Find where the given text appears and provide that cell's center as (x, y) coordinate. 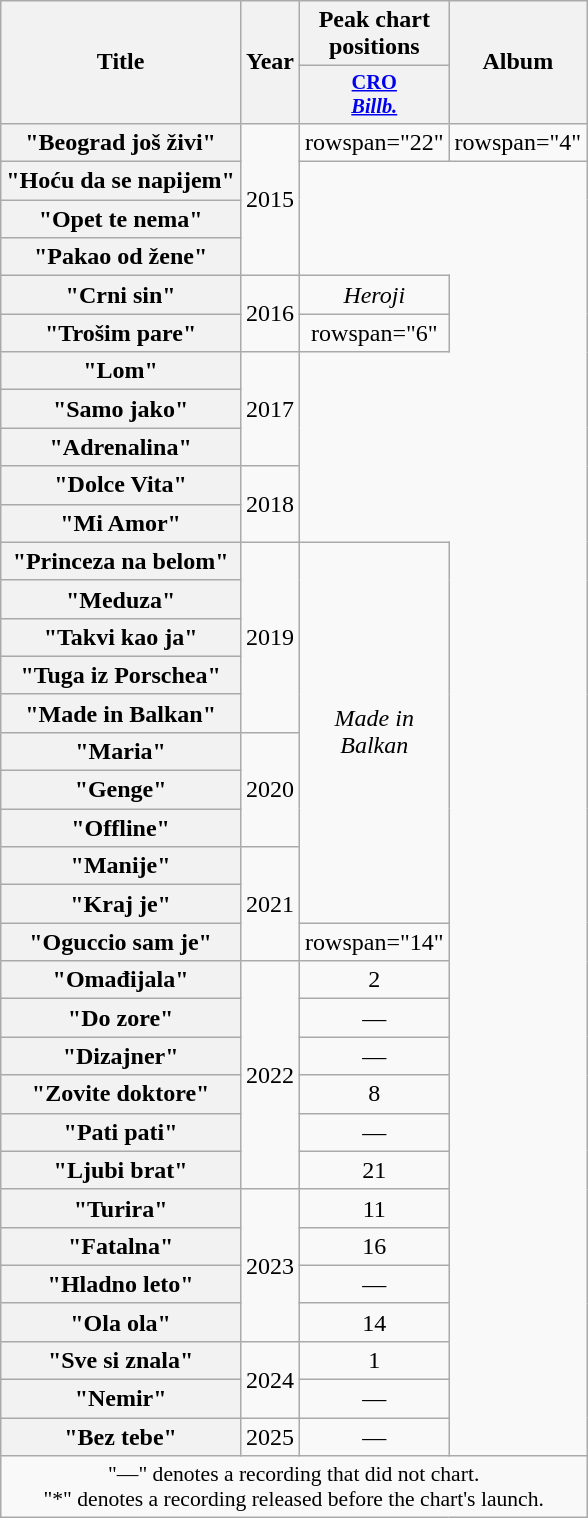
"Turira" (121, 1208)
"Dolce Vita" (121, 485)
"Mi Amor" (121, 523)
"Zovite doktore" (121, 1094)
2019 (270, 637)
Title (121, 62)
rowspan="4" (518, 142)
"Samo jako" (121, 409)
"Trošim pare" (121, 333)
2021 (270, 904)
11 (375, 1208)
Heroji (375, 295)
"Meduza" (121, 599)
2016 (270, 314)
Made in Balkan (375, 732)
"—" denotes a recording that did not chart."*" denotes a recording released before the chart's launch. (294, 1486)
"Opet te nema" (121, 219)
2022 (270, 1075)
14 (375, 1322)
"Crni sin" (121, 295)
"Sve si znala" (121, 1360)
"Ljubi brat" (121, 1170)
1 (375, 1360)
2018 (270, 504)
"Manije" (121, 866)
rowspan="22" (375, 142)
16 (375, 1246)
2020 (270, 789)
"Adrenalina" (121, 447)
2024 (270, 1379)
"Genge" (121, 790)
rowspan="6" (375, 333)
2017 (270, 409)
"Tuga iz Porschea" (121, 675)
"Nemir" (121, 1399)
"Dizajner" (121, 1056)
CROBillb. (375, 95)
Year (270, 62)
"Made in Balkan" (121, 713)
"Offline" (121, 828)
rowspan="14" (375, 942)
"Bez tebe" (121, 1437)
"Hoću da se napijem" (121, 181)
"Fatalna" (121, 1246)
8 (375, 1094)
"Kraj je" (121, 904)
"Pati pati" (121, 1132)
"Omađijala" (121, 980)
2025 (270, 1437)
"Ola ola" (121, 1322)
2 (375, 980)
"Oguccio sam je" (121, 942)
"Hladno leto" (121, 1284)
21 (375, 1170)
"Lom" (121, 371)
2023 (270, 1265)
"Maria" (121, 751)
"Beograd još živi" (121, 142)
Peak chart positions (375, 34)
2015 (270, 199)
"Takvi kao ja" (121, 637)
"Pakao od žene" (121, 257)
Album (518, 62)
"Princeza na belom" (121, 561)
"Do zore" (121, 1018)
